Return [x, y] of the center of cell containing provided text 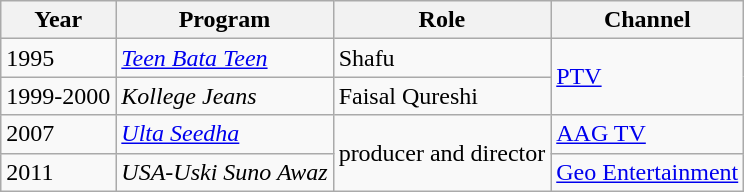
Teen Bata Teen [224, 58]
producer and director [442, 153]
PTV [648, 77]
Role [442, 20]
Year [58, 20]
Channel [648, 20]
1999-2000 [58, 96]
Ulta Seedha [224, 134]
2007 [58, 134]
1995 [58, 58]
AAG TV [648, 134]
Kollege Jeans [224, 96]
Shafu [442, 58]
Geo Entertainment [648, 172]
2011 [58, 172]
Faisal Qureshi [442, 96]
Program [224, 20]
USA-Uski Suno Awaz [224, 172]
